Detect which cell encompasses the target text, then output its [x, y] center coordinate. 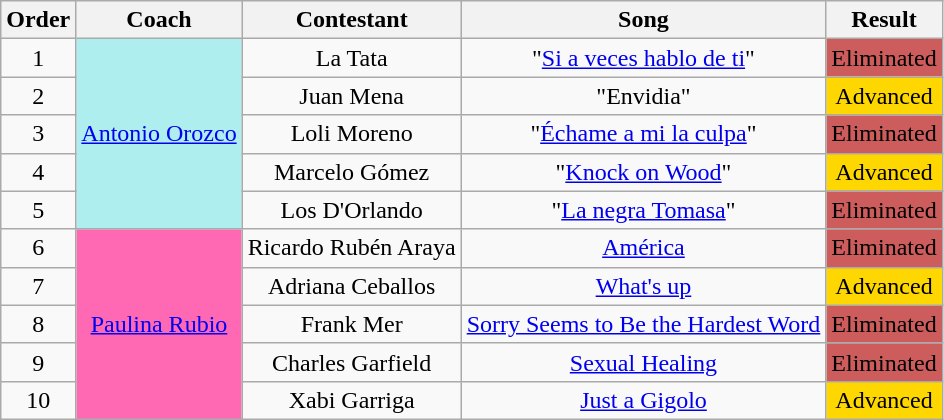
Just a Gigolo [644, 400]
5 [38, 210]
Adriana Ceballos [352, 286]
Ricardo Rubén Araya [352, 248]
Loli Moreno [352, 134]
6 [38, 248]
"Knock on Wood" [644, 172]
"Si a veces hablo de ti" [644, 58]
Charles Garfield [352, 362]
2 [38, 96]
Marcelo Gómez [352, 172]
Juan Mena [352, 96]
Contestant [352, 20]
Sexual Healing [644, 362]
Frank Mer [352, 324]
1 [38, 58]
"Envidia" [644, 96]
Antonio Orozco [159, 134]
Result [884, 20]
Order [38, 20]
Los D'Orlando [352, 210]
La Tata [352, 58]
"La negra Tomasa" [644, 210]
Sorry Seems to Be the Hardest Word [644, 324]
Coach [159, 20]
"Échame a mi la culpa" [644, 134]
4 [38, 172]
9 [38, 362]
América [644, 248]
7 [38, 286]
Xabi Garriga [352, 400]
3 [38, 134]
8 [38, 324]
Song [644, 20]
What's up [644, 286]
10 [38, 400]
Paulina Rubio [159, 324]
